Search for the cell housing the specified text and yield its [X, Y] center coordinate. 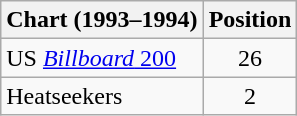
Heatseekers [102, 96]
US Billboard 200 [102, 58]
2 [250, 96]
Chart (1993–1994) [102, 20]
Position [250, 20]
26 [250, 58]
